Provide the (X, Y) coordinate of the cell's center where the given text is located.  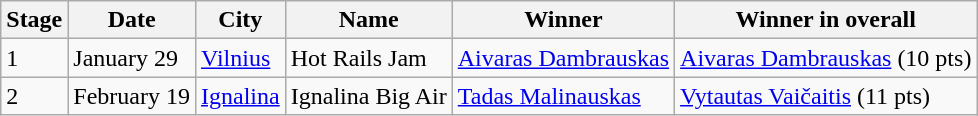
2 (34, 96)
Tadas Malinauskas (563, 96)
Aivaras Dambrauskas (563, 58)
Hot Rails Jam (368, 58)
Ignalina Big Air (368, 96)
Winner (563, 20)
January 29 (132, 58)
Name (368, 20)
Ignalina (241, 96)
Winner in overall (826, 20)
Vilnius (241, 58)
Stage (34, 20)
City (241, 20)
Date (132, 20)
Vytautas Vaičaitis (11 pts) (826, 96)
February 19 (132, 96)
Aivaras Dambrauskas (10 pts) (826, 58)
1 (34, 58)
